Identify which cell holds the provided text, then report its [x, y] central coordinate. 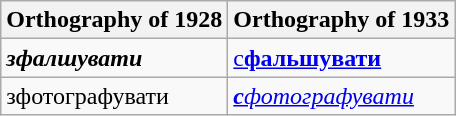
Orthography of 1928 [114, 20]
сфальшувати [342, 58]
сфотографувати [342, 96]
Orthography of 1933 [342, 20]
зфалшувати [114, 58]
зфотографувати [114, 96]
